Detect which cell encompasses the target text, then output its [X, Y] center coordinate. 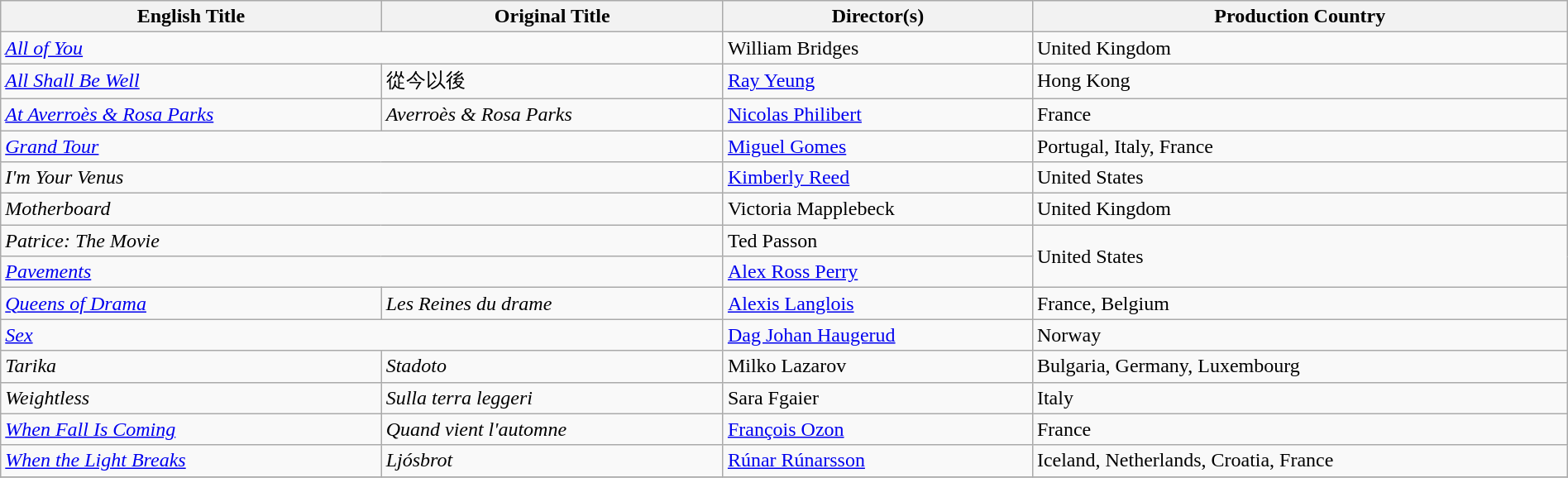
Patrice: The Movie [362, 241]
Miguel Gomes [877, 146]
Pavements [362, 272]
Grand Tour [362, 146]
Motherboard [362, 209]
When the Light Breaks [191, 461]
William Bridges [877, 48]
Les Reines du drame [552, 304]
Iceland, Netherlands, Croatia, France [1300, 461]
Milko Lazarov [877, 366]
Ted Passon [877, 241]
從今以後 [552, 81]
At Averroès & Rosa Parks [191, 114]
Dag Johan Haugerud [877, 335]
Alexis Langlois [877, 304]
François Ozon [877, 429]
Alex Ross Perry [877, 272]
I'm Your Venus [362, 178]
Original Title [552, 17]
Hong Kong [1300, 81]
Director(s) [877, 17]
When Fall Is Coming [191, 429]
Sex [362, 335]
Rúnar Rúnarsson [877, 461]
Ray Yeung [877, 81]
Sulla terra leggeri [552, 398]
Stadoto [552, 366]
Weightless [191, 398]
Averroès & Rosa Parks [552, 114]
Production Country [1300, 17]
All Shall Be Well [191, 81]
Quand vient l'automne [552, 429]
Italy [1300, 398]
Portugal, Italy, France [1300, 146]
Tarika [191, 366]
France, Belgium [1300, 304]
Bulgaria, Germany, Luxembourg [1300, 366]
Sara Fgaier [877, 398]
English Title [191, 17]
Norway [1300, 335]
All of You [362, 48]
Victoria Mapplebeck [877, 209]
Nicolas Philibert [877, 114]
Kimberly Reed [877, 178]
Ljósbrot [552, 461]
Queens of Drama [191, 304]
